Search for the cell housing the specified text and yield its (x, y) center coordinate. 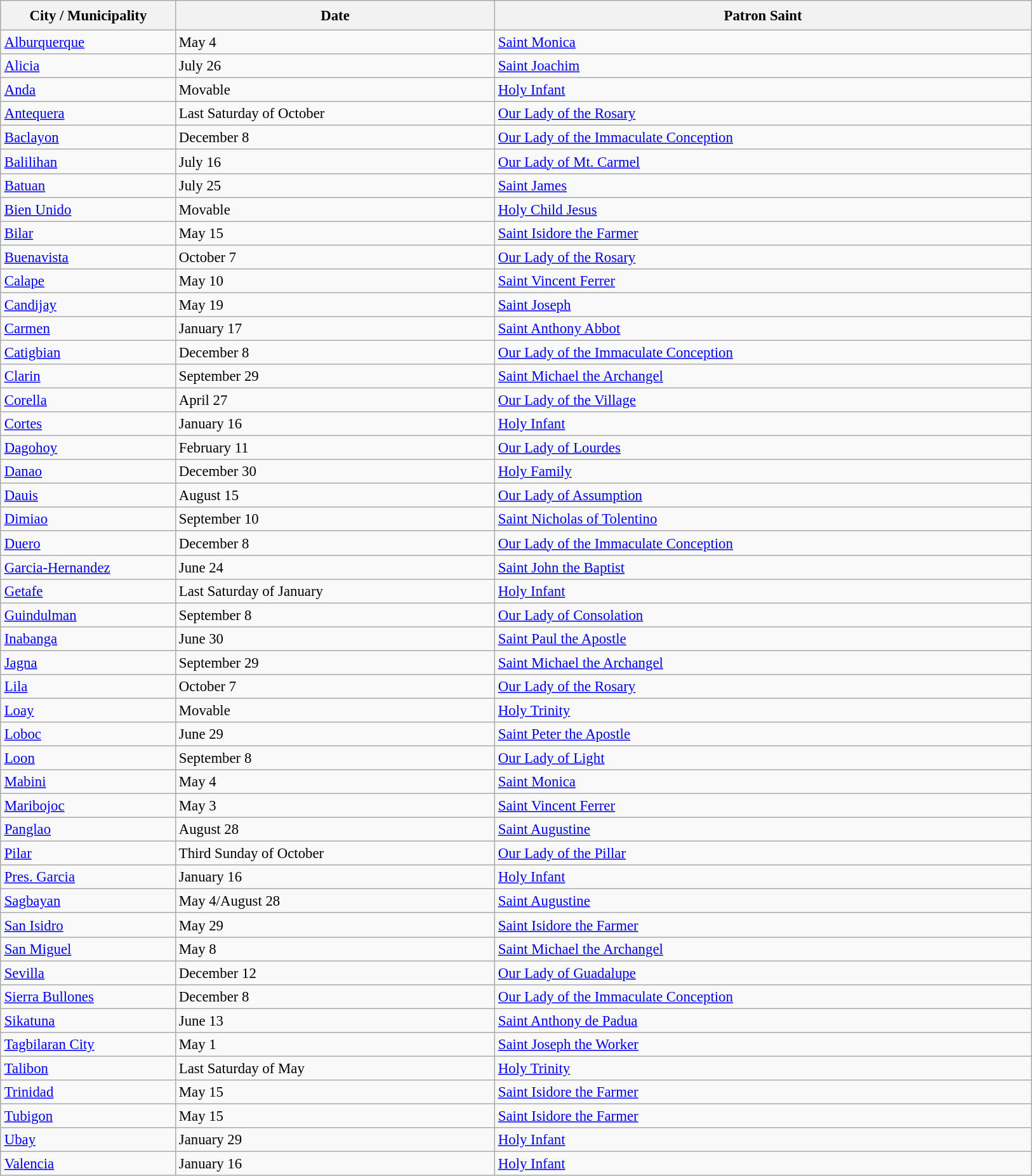
Carmen (88, 329)
Holy Child Jesus (763, 209)
Balilihan (88, 162)
Duero (88, 543)
Our Lady of Mt. Carmel (763, 162)
May 10 (335, 281)
Our Lady of Light (763, 758)
July 26 (335, 66)
July 25 (335, 185)
Last Saturday of January (335, 591)
Saint James (763, 185)
San Isidro (88, 925)
Date (335, 15)
Our Lady of Consolation (763, 615)
June 13 (335, 1021)
Antequera (88, 114)
Saint Joachim (763, 66)
Last Saturday of May (335, 1068)
May 3 (335, 806)
Maribojoc (88, 806)
April 27 (335, 400)
City / Municipality (88, 15)
September 10 (335, 520)
February 11 (335, 448)
Sagbayan (88, 901)
Danao (88, 472)
Baclayon (88, 138)
December 30 (335, 472)
Our Lady of the Pillar (763, 854)
Corella (88, 400)
Ubay (88, 1140)
Getafe (88, 591)
Our Lady of Lourdes (763, 448)
Our Lady of Assumption (763, 496)
May 1 (335, 1045)
August 28 (335, 829)
Loay (88, 710)
Pres. Garcia (88, 877)
Candijay (88, 305)
Saint Paul the Apostle (763, 639)
Saint Anthony de Padua (763, 1021)
August 15 (335, 496)
June 24 (335, 567)
Bien Unido (88, 209)
Saint Joseph (763, 305)
Saint Nicholas of Tolentino (763, 520)
Valencia (88, 1164)
Buenavista (88, 257)
Alicia (88, 66)
January 29 (335, 1140)
Calape (88, 281)
May 29 (335, 925)
Patron Saint (763, 15)
Our Lady of the Village (763, 400)
Loboc (88, 734)
San Miguel (88, 949)
Clarin (88, 376)
Alburquerque (88, 43)
Sierra Bullones (88, 996)
Dagohoy (88, 448)
Last Saturday of October (335, 114)
Guindulman (88, 615)
Saint Anthony Abbot (763, 329)
Jagna (88, 663)
Dimiao (88, 520)
Bilar (88, 233)
Third Sunday of October (335, 854)
May 19 (335, 305)
Saint John the Baptist (763, 567)
Saint Joseph the Worker (763, 1045)
Tubigon (88, 1116)
July 16 (335, 162)
Pilar (88, 854)
Catigbian (88, 352)
May 8 (335, 949)
Sevilla (88, 973)
January 17 (335, 329)
Loon (88, 758)
Talibon (88, 1068)
Inabanga (88, 639)
May 4/August 28 (335, 901)
Trinidad (88, 1092)
December 12 (335, 973)
Holy Family (763, 472)
Tagbilaran City (88, 1045)
Dauis (88, 496)
Sikatuna (88, 1021)
Cortes (88, 424)
June 29 (335, 734)
Panglao (88, 829)
Saint Peter the Apostle (763, 734)
Mabini (88, 782)
Anda (88, 90)
Lila (88, 687)
June 30 (335, 639)
Batuan (88, 185)
Our Lady of Guadalupe (763, 973)
Garcia-Hernandez (88, 567)
